Search for the cell housing the specified text and yield its (x, y) center coordinate. 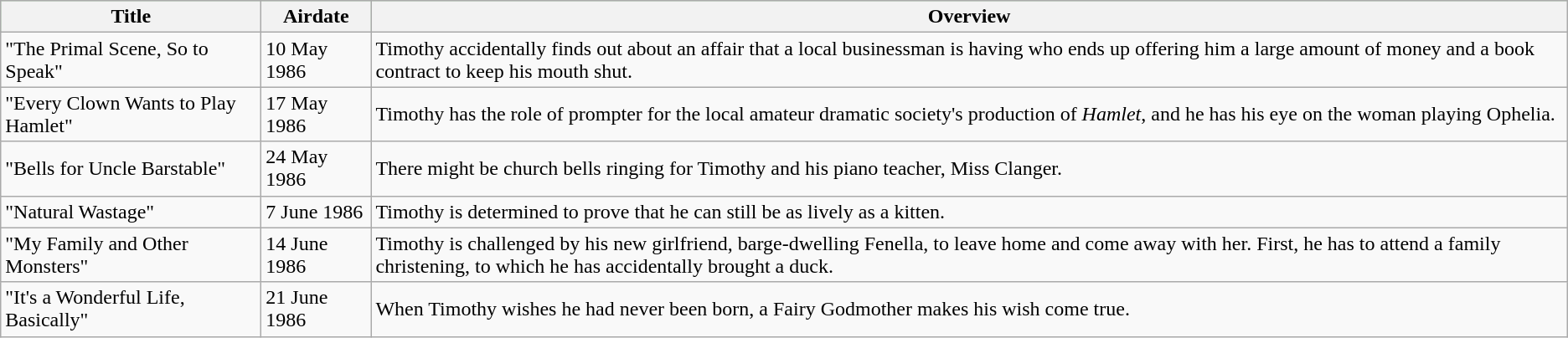
"Every Clown Wants to Play Hamlet" (131, 114)
"My Family and Other Monsters" (131, 254)
When Timothy wishes he had never been born, a Fairy Godmother makes his wish come true. (969, 310)
Overview (969, 17)
14 June 1986 (317, 254)
21 June 1986 (317, 310)
17 May 1986 (317, 114)
"Natural Wastage" (131, 212)
There might be church bells ringing for Timothy and his piano teacher, Miss Clanger. (969, 169)
7 June 1986 (317, 212)
10 May 1986 (317, 60)
Title (131, 17)
"The Primal Scene, So to Speak" (131, 60)
Timothy is determined to prove that he can still be as lively as a kitten. (969, 212)
"It's a Wonderful Life, Basically" (131, 310)
Timothy has the role of prompter for the local amateur dramatic society's production of Hamlet, and he has his eye on the woman playing Ophelia. (969, 114)
24 May 1986 (317, 169)
"Bells for Uncle Barstable" (131, 169)
Airdate (317, 17)
